Search for the cell housing the specified text and yield its (X, Y) center coordinate. 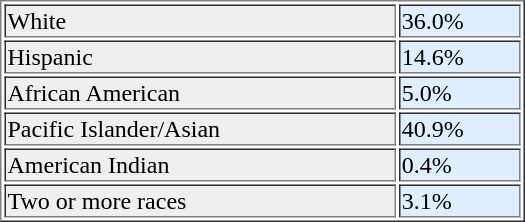
White (200, 20)
African American (200, 92)
Two or more races (200, 200)
3.1% (460, 200)
5.0% (460, 92)
36.0% (460, 20)
40.9% (460, 128)
14.6% (460, 56)
Pacific Islander/Asian (200, 128)
0.4% (460, 164)
American Indian (200, 164)
Hispanic (200, 56)
